Output the [X, Y] coordinate of the center of the cell containing the given text.  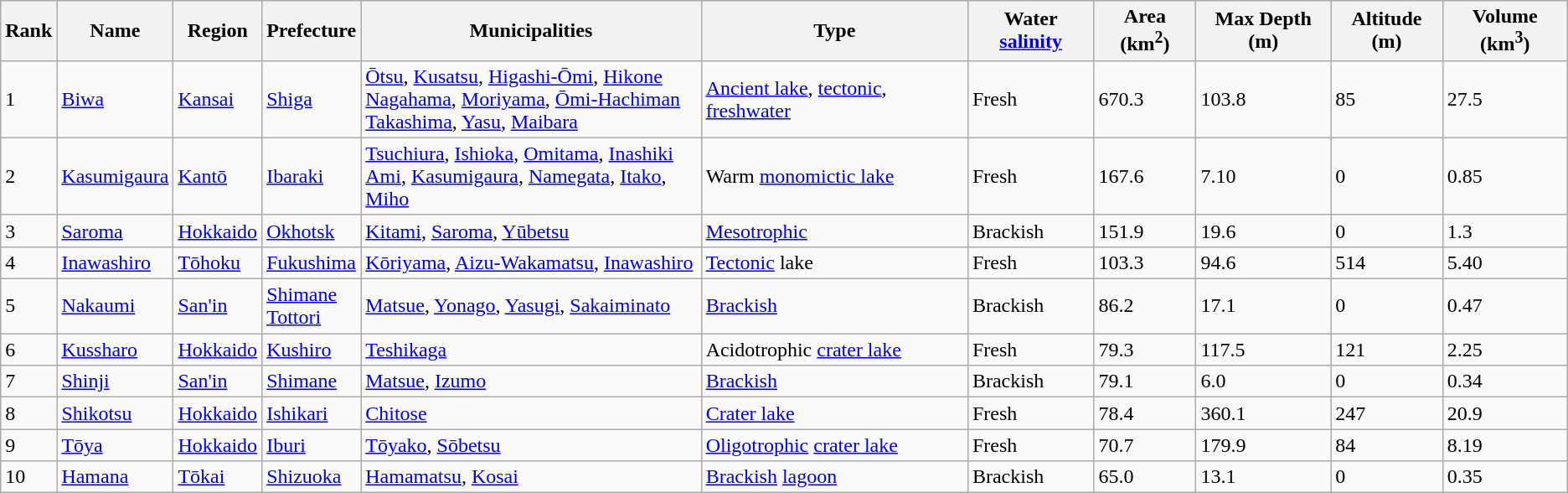
Region [218, 31]
Inawashiro [116, 262]
Biwa [116, 99]
79.3 [1145, 350]
Kushiro [312, 350]
Ancient lake, tectonic, freshwater [834, 99]
Prefecture [312, 31]
0.34 [1504, 381]
13.1 [1263, 477]
2.25 [1504, 350]
Shinji [116, 381]
79.1 [1145, 381]
2 [28, 176]
Matsue, Yonago, Yasugi, Sakaiminato [531, 307]
Okhotsk [312, 231]
5 [28, 307]
Hamamatsu, Kosai [531, 477]
6.0 [1263, 381]
1.3 [1504, 231]
Area (km2) [1145, 31]
Kitami, Saroma, Yūbetsu [531, 231]
1 [28, 99]
Water salinity [1030, 31]
0.35 [1504, 477]
19.6 [1263, 231]
8.19 [1504, 445]
Ishikari [312, 413]
Municipalities [531, 31]
Rank [28, 31]
Tōyako, Sōbetsu [531, 445]
117.5 [1263, 350]
Iburi [312, 445]
670.3 [1145, 99]
94.6 [1263, 262]
0.85 [1504, 176]
Max Depth (m) [1263, 31]
Hamana [116, 477]
7.10 [1263, 176]
Oligotrophic crater lake [834, 445]
Nakaumi [116, 307]
Name [116, 31]
Matsue, Izumo [531, 381]
20.9 [1504, 413]
4 [28, 262]
Type [834, 31]
151.9 [1145, 231]
65.0 [1145, 477]
84 [1387, 445]
Kasumigaura [116, 176]
5.40 [1504, 262]
17.1 [1263, 307]
7 [28, 381]
Shimane [312, 381]
Shizuoka [312, 477]
Ōtsu, Kusatsu, Higashi-Ōmi, HikoneNagahama, Moriyama, Ōmi-HachimanTakashima, Yasu, Maibara [531, 99]
Tōkai [218, 477]
247 [1387, 413]
6 [28, 350]
121 [1387, 350]
Saroma [116, 231]
Tōya [116, 445]
Tsuchiura, Ishioka, Omitama, InashikiAmi, Kasumigaura, Namegata, Itako, Miho [531, 176]
ShimaneTottori [312, 307]
Mesotrophic [834, 231]
9 [28, 445]
Kussharo [116, 350]
8 [28, 413]
Tōhoku [218, 262]
Crater lake [834, 413]
86.2 [1145, 307]
103.8 [1263, 99]
179.9 [1263, 445]
85 [1387, 99]
Ibaraki [312, 176]
Warm monomictic lake [834, 176]
70.7 [1145, 445]
103.3 [1145, 262]
10 [28, 477]
Volume (km3) [1504, 31]
Acidotrophic crater lake [834, 350]
27.5 [1504, 99]
360.1 [1263, 413]
78.4 [1145, 413]
0.47 [1504, 307]
Kantō [218, 176]
Shikotsu [116, 413]
Shiga [312, 99]
Brackish lagoon [834, 477]
Fukushima [312, 262]
Chitose [531, 413]
Kōriyama, Aizu-Wakamatsu, Inawashiro [531, 262]
Tectonic lake [834, 262]
Teshikaga [531, 350]
Kansai [218, 99]
3 [28, 231]
Altitude (m) [1387, 31]
514 [1387, 262]
167.6 [1145, 176]
